Find where the given text appears and provide that cell's center as (X, Y) coordinate. 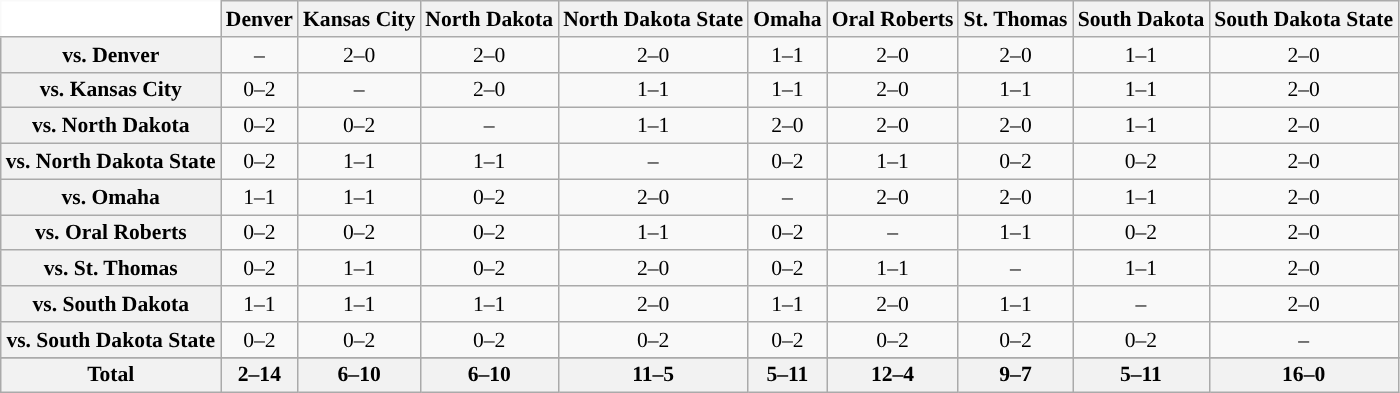
South Dakota State (1304, 19)
Kansas City (359, 19)
9–7 (1015, 375)
12–4 (893, 375)
vs. North Dakota State (111, 162)
vs. Oral Roberts (111, 233)
2–14 (260, 375)
Denver (260, 19)
16–0 (1304, 375)
vs. South Dakota (111, 304)
vs. Omaha (111, 197)
North Dakota State (653, 19)
South Dakota (1142, 19)
Oral Roberts (893, 19)
11–5 (653, 375)
vs. St. Thomas (111, 269)
North Dakota (489, 19)
vs. Kansas City (111, 90)
vs. South Dakota State (111, 340)
Omaha (787, 19)
vs. Denver (111, 55)
vs. North Dakota (111, 126)
St. Thomas (1015, 19)
Total (111, 375)
